From the cell containing the given text, extract its center point as [X, Y] coordinate. 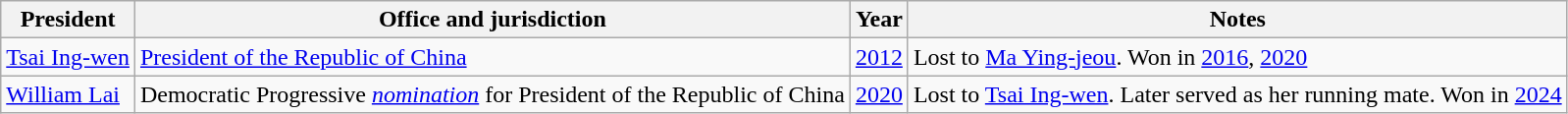
Lost to Ma Ying-jeou. Won in 2016, 2020 [1237, 57]
Office and jurisdiction [493, 20]
Democratic Progressive nomination for President of the Republic of China [493, 94]
Notes [1237, 20]
President [69, 20]
William Lai [69, 94]
2012 [879, 57]
Year [879, 20]
2020 [879, 94]
Tsai Ing-wen [69, 57]
President of the Republic of China [493, 57]
Lost to Tsai Ing-wen. Later served as her running mate. Won in 2024 [1237, 94]
